Provide the [x, y] coordinate of the cell's center where the given text is located.  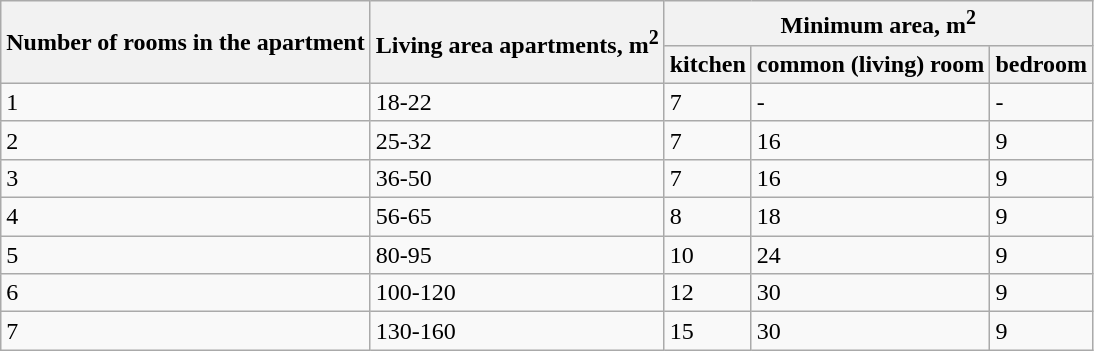
10 [708, 255]
kitchen [708, 64]
100-120 [517, 293]
Number of rooms in the apartment [186, 42]
18 [870, 217]
2 [186, 140]
6 [186, 293]
Living area apartments, m2 [517, 42]
5 [186, 255]
56-65 [517, 217]
80-95 [517, 255]
3 [186, 178]
15 [708, 331]
8 [708, 217]
25-32 [517, 140]
bedroom [1042, 64]
24 [870, 255]
Minimum area, m2 [878, 24]
1 [186, 102]
36-50 [517, 178]
18-22 [517, 102]
130-160 [517, 331]
4 [186, 217]
12 [708, 293]
common (living) room [870, 64]
